Locate the cell with the specified text and output its [x, y] center coordinate. 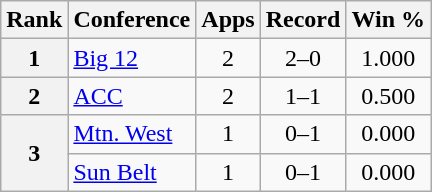
3 [34, 153]
1.000 [388, 58]
Conference [132, 20]
0.500 [388, 96]
Mtn. West [132, 134]
1–1 [303, 96]
Rank [34, 20]
Win % [388, 20]
Record [303, 20]
Sun Belt [132, 172]
Apps [228, 20]
2–0 [303, 58]
ACC [132, 96]
Big 12 [132, 58]
